Provide the (X, Y) coordinate of the cell's center where the given text is located.  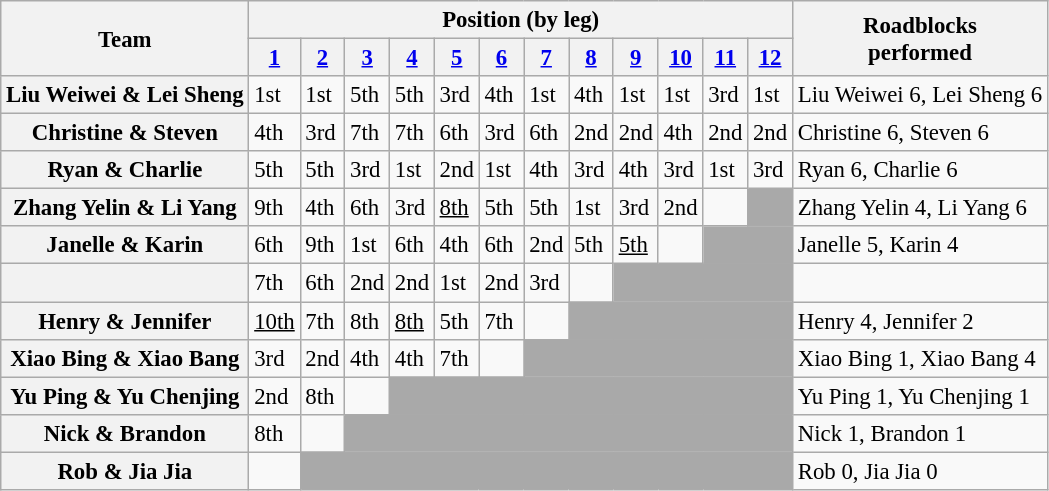
10th (274, 321)
Henry 4, Jennifer 2 (920, 321)
Nick 1, Brandon 1 (920, 433)
6 (502, 58)
3 (368, 58)
Liu Weiwei 6, Lei Sheng 6 (920, 95)
Xiao Bing & Xiao Bang (125, 358)
2 (322, 58)
Yu Ping & Yu Chenjing (125, 396)
Team (125, 38)
Nick & Brandon (125, 433)
5 (456, 58)
11 (726, 58)
Zhang Yelin 4, Li Yang 6 (920, 208)
Christine 6, Steven 6 (920, 133)
Yu Ping 1, Yu Chenjing 1 (920, 396)
Janelle & Karin (125, 245)
7 (546, 58)
Zhang Yelin & Li Yang (125, 208)
Roadblocksperformed (920, 38)
9 (636, 58)
1 (274, 58)
Ryan & Charlie (125, 170)
12 (770, 58)
Rob & Jia Jia (125, 471)
4 (412, 58)
Position (by leg) (521, 20)
Xiao Bing 1, Xiao Bang 4 (920, 358)
Henry & Jennifer (125, 321)
Rob 0, Jia Jia 0 (920, 471)
Liu Weiwei & Lei Sheng (125, 95)
Ryan 6, Charlie 6 (920, 170)
Janelle 5, Karin 4 (920, 245)
10 (680, 58)
8 (592, 58)
Christine & Steven (125, 133)
